Provide the (x, y) coordinate of the cell's center where the given text is located.  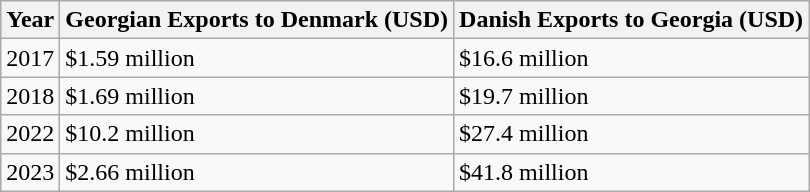
2017 (30, 58)
$27.4 million (632, 134)
$19.7 million (632, 96)
$16.6 million (632, 58)
$10.2 million (257, 134)
Year (30, 20)
2022 (30, 134)
$2.66 million (257, 172)
$1.59 million (257, 58)
$1.69 million (257, 96)
Danish Exports to Georgia (USD) (632, 20)
2023 (30, 172)
Georgian Exports to Denmark (USD) (257, 20)
$41.8 million (632, 172)
2018 (30, 96)
